Determine the (X, Y) coordinate at the center of the cell enclosing the given text.  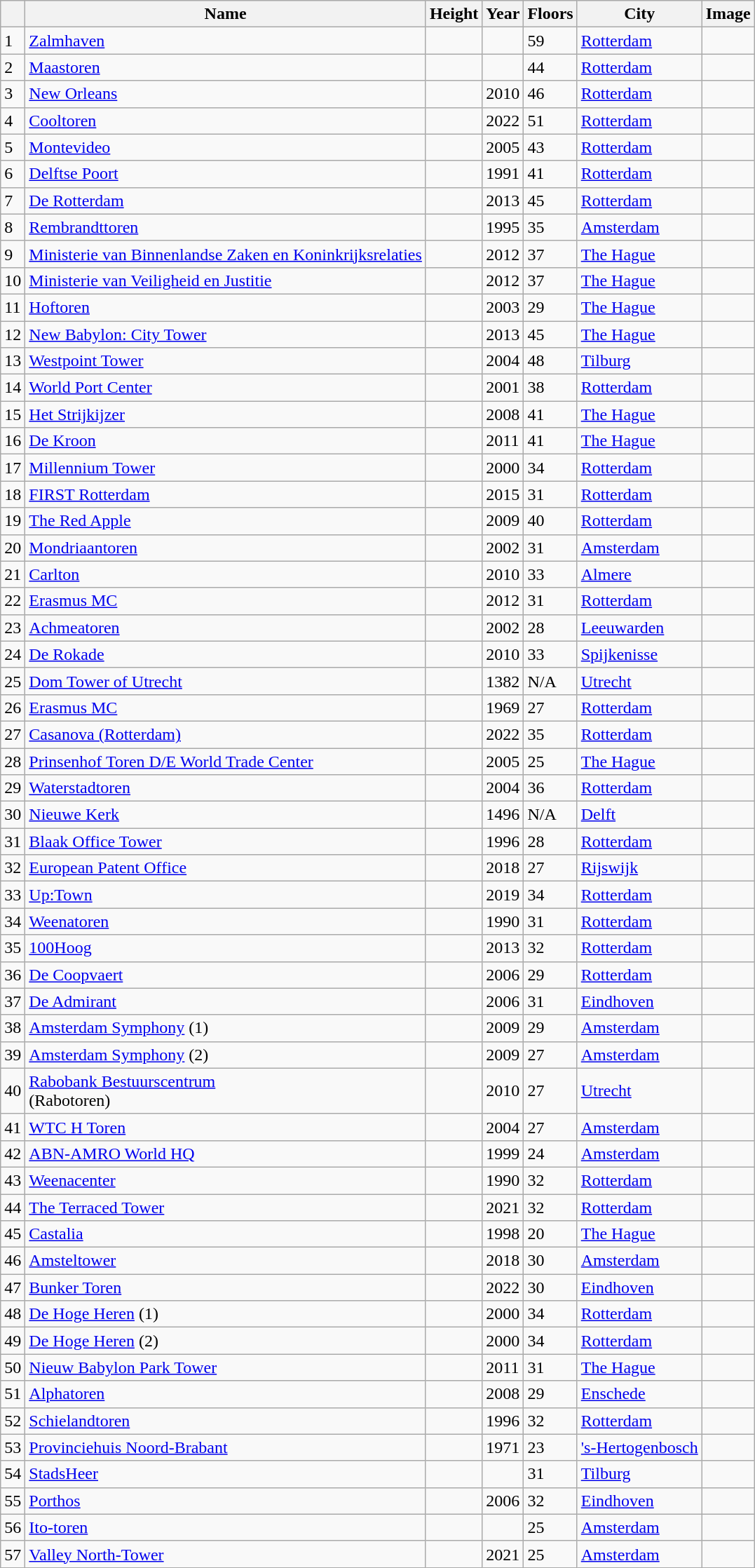
2001 (503, 388)
Porthos (226, 1501)
Westpoint Tower (226, 361)
Delft (639, 815)
Mondriaantoren (226, 548)
7 (13, 201)
2003 (503, 307)
Weenatoren (226, 921)
2019 (503, 895)
Rabobank Bestuurscentrum(Rabotoren) (226, 1091)
Schielandtoren (226, 1421)
1382 (503, 681)
11 (13, 307)
100Hoog (226, 948)
1999 (503, 1154)
Bunker Toren (226, 1287)
Waterstadtoren (226, 788)
Maastoren (226, 67)
16 (13, 441)
59 (550, 41)
Up:Town (226, 895)
Het Strijkijzer (226, 414)
Image (728, 14)
Nieuwe Kerk (226, 815)
22 (13, 601)
17 (13, 468)
Achmeatoren (226, 628)
De Rotterdam (226, 201)
City (639, 14)
Alphatoren (226, 1394)
Ito-toren (226, 1527)
Amsterdam Symphony (1) (226, 1028)
12 (13, 334)
De Hoge Heren (2) (226, 1341)
De Hoge Heren (1) (226, 1314)
Weenacenter (226, 1180)
4 (13, 121)
Montevideo (226, 147)
Millennium Tower (226, 468)
18 (13, 494)
Ministerie van Binnenlandse Zaken en Koninkrijksrelaties (226, 254)
Castalia (226, 1234)
3 (13, 94)
The Terraced Tower (226, 1207)
De Coopvaert (226, 975)
Enschede (639, 1394)
Casanova (Rotterdam) (226, 734)
De Kroon (226, 441)
57 (13, 1554)
54 (13, 1474)
Provinciehuis Noord-Brabant (226, 1447)
9 (13, 254)
De Rokade (226, 654)
Amsterdam Symphony (2) (226, 1055)
47 (13, 1287)
Dom Tower of Utrecht (226, 681)
Rembrandttoren (226, 227)
2 (13, 67)
19 (13, 521)
1 (13, 41)
49 (13, 1341)
Prinsenhof Toren D/E World Trade Center (226, 761)
The Red Apple (226, 521)
1971 (503, 1447)
1991 (503, 174)
Valley North-Tower (226, 1554)
42 (13, 1154)
52 (13, 1421)
55 (13, 1501)
De Admirant (226, 1001)
Blaak Office Tower (226, 842)
Height (454, 14)
13 (13, 361)
New Babylon: City Tower (226, 334)
Cooltoren (226, 121)
New Orleans (226, 94)
StadsHeer (226, 1474)
1496 (503, 815)
1995 (503, 227)
Nieuw Babylon Park Tower (226, 1367)
2015 (503, 494)
WTC H Toren (226, 1127)
Year (503, 14)
21 (13, 574)
ABN-AMRO World HQ (226, 1154)
39 (13, 1055)
Name (226, 14)
Amsteltower (226, 1261)
15 (13, 414)
1969 (503, 708)
Floors (550, 14)
Spijkenisse (639, 654)
50 (13, 1367)
Rijswijk (639, 868)
5 (13, 147)
1998 (503, 1234)
6 (13, 174)
European Patent Office (226, 868)
Hoftoren (226, 307)
10 (13, 281)
Carlton (226, 574)
's-Hertogenbosch (639, 1447)
56 (13, 1527)
Delftse Poort (226, 174)
53 (13, 1447)
8 (13, 227)
Almere (639, 574)
FIRST Rotterdam (226, 494)
World Port Center (226, 388)
Zalmhaven (226, 41)
14 (13, 388)
26 (13, 708)
Leeuwarden (639, 628)
Ministerie van Veiligheid en Justitie (226, 281)
